For the text-containing cell, return its midpoint in (X, Y) coordinate format. 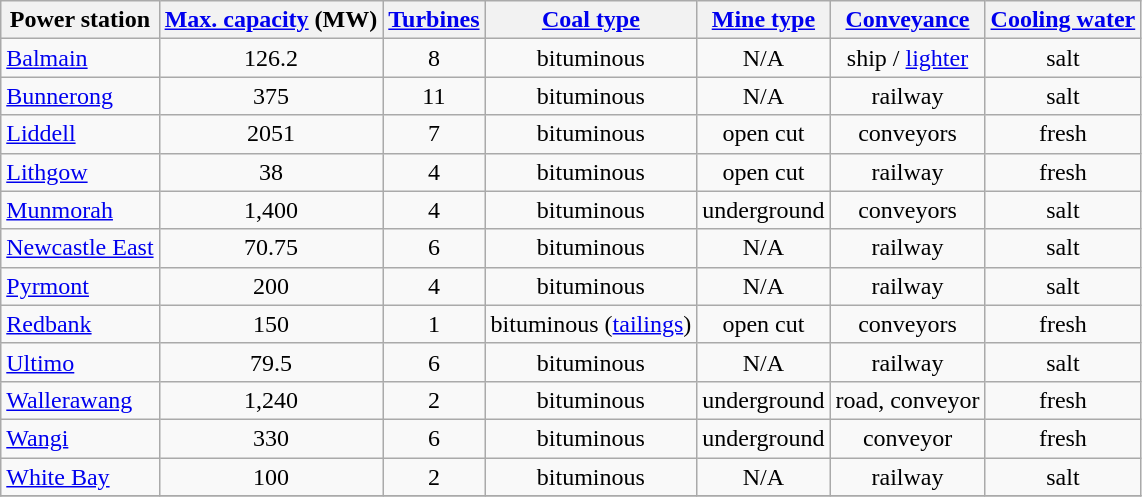
Balmain (80, 58)
79.5 (271, 362)
ship / lighter (908, 58)
70.75 (271, 248)
2051 (271, 134)
150 (271, 324)
Cooling water (1063, 20)
126.2 (271, 58)
Power station (80, 20)
11 (434, 96)
Newcastle East (80, 248)
road, conveyor (908, 400)
7 (434, 134)
200 (271, 286)
8 (434, 58)
Bunnerong (80, 96)
Munmorah (80, 210)
Redbank (80, 324)
38 (271, 172)
Coal type (591, 20)
Ultimo (80, 362)
Mine type (764, 20)
White Bay (80, 477)
bituminous (tailings) (591, 324)
Pyrmont (80, 286)
Wangi (80, 438)
1,240 (271, 400)
Wallerawang (80, 400)
Lithgow (80, 172)
Turbines (434, 20)
Max. capacity (MW) (271, 20)
330 (271, 438)
1,400 (271, 210)
Liddell (80, 134)
conveyor (908, 438)
100 (271, 477)
Conveyance (908, 20)
375 (271, 96)
1 (434, 324)
